For the text-containing cell, return its midpoint in (x, y) coordinate format. 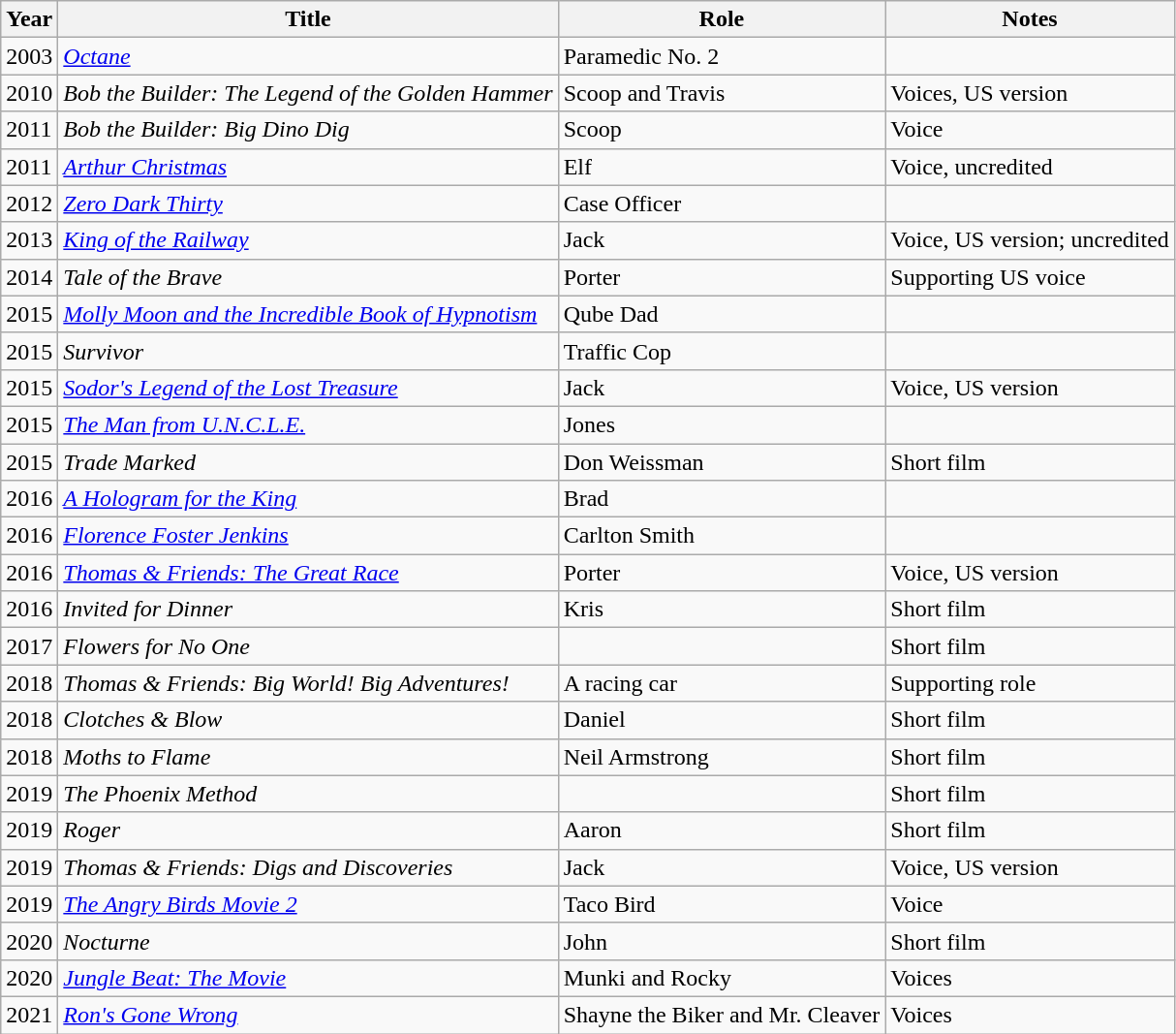
Voice, uncredited (1031, 167)
2012 (29, 204)
The Phoenix Method (308, 794)
Trade Marked (308, 462)
John (722, 941)
Thomas & Friends: Big World! Big Adventures! (308, 683)
Clotches & Blow (308, 720)
A Hologram for the King (308, 499)
Florence Foster Jenkins (308, 536)
Invited for Dinner (308, 610)
Kris (722, 610)
2017 (29, 646)
Don Weissman (722, 462)
Elf (722, 167)
Shayne the Biker and Mr. Cleaver (722, 1015)
Qube Dad (722, 314)
2013 (29, 240)
Scoop (722, 130)
Nocturne (308, 941)
Title (308, 19)
Scoop and Travis (722, 93)
Arthur Christmas (308, 167)
Notes (1031, 19)
Jones (722, 424)
2010 (29, 93)
Voices, US version (1031, 93)
Bob the Builder: Big Dino Dig (308, 130)
A racing car (722, 683)
Paramedic No. 2 (722, 56)
Ron's Gone Wrong (308, 1015)
Molly Moon and the Incredible Book of Hypnotism (308, 314)
Case Officer (722, 204)
Voice, US version; uncredited (1031, 240)
2014 (29, 277)
Jungle Beat: The Movie (308, 978)
Bob the Builder: The Legend of the Golden Hammer (308, 93)
Moths to Flame (308, 757)
The Man from U.N.C.L.E. (308, 424)
Tale of the Brave (308, 277)
Traffic Cop (722, 351)
Brad (722, 499)
Thomas & Friends: The Great Race (308, 573)
Role (722, 19)
Supporting US voice (1031, 277)
Aaron (722, 830)
Neil Armstrong (722, 757)
Year (29, 19)
Thomas & Friends: Digs and Discoveries (308, 867)
Daniel (722, 720)
Roger (308, 830)
2021 (29, 1015)
Survivor (308, 351)
Sodor's Legend of the Lost Treasure (308, 388)
Flowers for No One (308, 646)
Carlton Smith (722, 536)
Zero Dark Thirty (308, 204)
Munki and Rocky (722, 978)
The Angry Birds Movie 2 (308, 904)
King of the Railway (308, 240)
Supporting role (1031, 683)
Taco Bird (722, 904)
2003 (29, 56)
Octane (308, 56)
